Identify which cell holds the provided text, then report its (x, y) central coordinate. 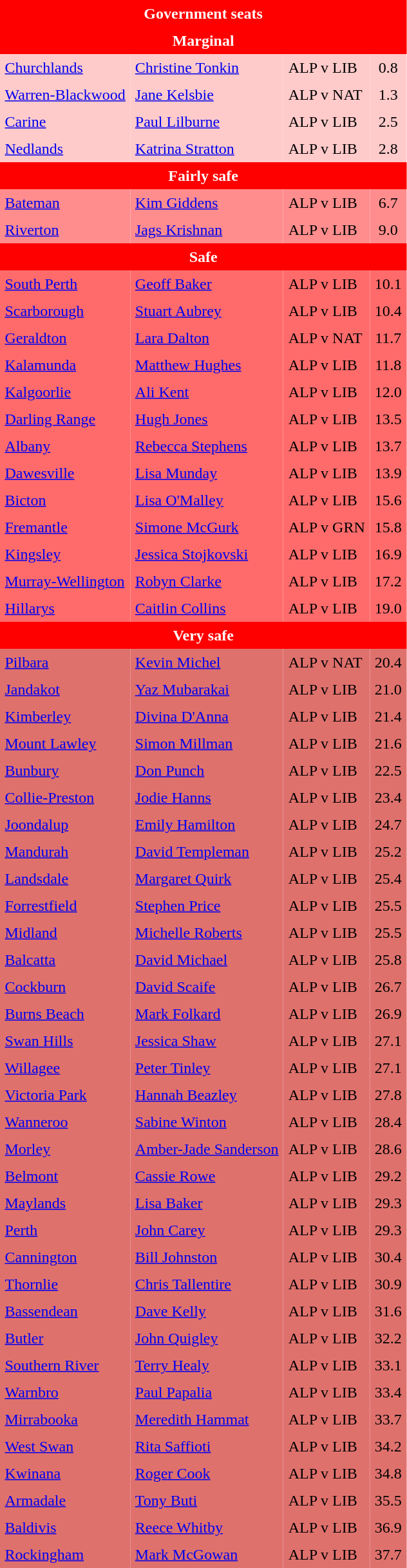
30.4 (388, 1258)
David Scaife (207, 987)
Collie-Preston (65, 798)
33.7 (388, 1420)
Yaz Mubarakai (207, 690)
Kalgoorlie (65, 393)
Very safe (203, 636)
Kwinana (65, 1474)
Terry Healy (207, 1366)
Amber-Jade Sanderson (207, 1150)
Mark Folkard (207, 1014)
Stuart Aubrey (207, 312)
Stephen Price (207, 906)
Divina D'Anna (207, 717)
32.2 (388, 1339)
28.6 (388, 1150)
16.9 (388, 555)
20.4 (388, 663)
Hillarys (65, 609)
0.8 (388, 68)
Hannah Beazley (207, 1096)
Ali Kent (207, 393)
Burns Beach (65, 1014)
Landsdale (65, 879)
30.9 (388, 1285)
10.1 (388, 285)
6.7 (388, 203)
Simon Millman (207, 744)
Kevin Michel (207, 663)
Mount Lawley (65, 744)
Bicton (65, 501)
21.0 (388, 690)
Wanneroo (65, 1123)
Kim Giddens (207, 203)
Sabine Winton (207, 1123)
19.0 (388, 609)
Roger Cook (207, 1474)
Safe (203, 257)
Katrina Stratton (207, 149)
Morley (65, 1150)
Balcatta (65, 960)
Butler (65, 1339)
Michelle Roberts (207, 933)
26.9 (388, 1014)
34.8 (388, 1474)
Jessica Shaw (207, 1041)
Murray-Wellington (65, 582)
Albany (65, 447)
Fremantle (65, 528)
13.5 (388, 420)
Fairly safe (203, 176)
Victoria Park (65, 1096)
25.8 (388, 960)
Lisa Munday (207, 474)
Rita Saffioti (207, 1447)
17.2 (388, 582)
Joondalup (65, 825)
Baldivis (65, 1528)
Matthew Hughes (207, 366)
Paul Papalia (207, 1393)
15.6 (388, 501)
Bateman (65, 203)
12.0 (388, 393)
Meredith Hammat (207, 1420)
Southern River (65, 1366)
35.5 (388, 1501)
33.1 (388, 1366)
Kingsley (65, 555)
Jessica Stojkovski (207, 555)
33.4 (388, 1393)
22.5 (388, 771)
Margaret Quirk (207, 879)
Robyn Clarke (207, 582)
Jodie Hanns (207, 798)
11.7 (388, 339)
26.7 (388, 987)
Churchlands (65, 68)
Don Punch (207, 771)
Emily Hamilton (207, 825)
Lisa O'Malley (207, 501)
Bassendean (65, 1312)
Perth (65, 1231)
21.6 (388, 744)
Belmont (65, 1177)
Kimberley (65, 717)
1.3 (388, 95)
South Perth (65, 285)
Warren-Blackwood (65, 95)
2.8 (388, 149)
Tony Buti (207, 1501)
29.2 (388, 1177)
Rebecca Stephens (207, 447)
West Swan (65, 1447)
Mandurah (65, 852)
Government seats (203, 14)
13.9 (388, 474)
Forrestfield (65, 906)
Mirrabooka (65, 1420)
25.4 (388, 879)
31.6 (388, 1312)
Darling Range (65, 420)
34.2 (388, 1447)
Chris Tallentire (207, 1285)
21.4 (388, 717)
Scarborough (65, 312)
11.8 (388, 366)
Geoff Baker (207, 285)
Reece Whitby (207, 1528)
John Quigley (207, 1339)
13.7 (388, 447)
25.2 (388, 852)
Willagee (65, 1069)
Dawesville (65, 474)
23.4 (388, 798)
David Templeman (207, 852)
Cockburn (65, 987)
David Michael (207, 960)
Bunbury (65, 771)
Thornlie (65, 1285)
John Carey (207, 1231)
28.4 (388, 1123)
36.9 (388, 1528)
Jags Krishnan (207, 230)
2.5 (388, 122)
Caitlin Collins (207, 609)
15.8 (388, 528)
Paul Lilburne (207, 122)
Hugh Jones (207, 420)
27.8 (388, 1096)
Warnbro (65, 1393)
24.7 (388, 825)
Carine (65, 122)
Swan Hills (65, 1041)
Lisa Baker (207, 1204)
Jandakot (65, 690)
10.4 (388, 312)
Armadale (65, 1501)
ALP v GRN (327, 528)
Christine Tonkin (207, 68)
Riverton (65, 230)
Maylands (65, 1204)
Midland (65, 933)
Bill Johnston (207, 1258)
Peter Tinley (207, 1069)
Simone McGurk (207, 528)
9.0 (388, 230)
Marginal (203, 41)
Dave Kelly (207, 1312)
Lara Dalton (207, 339)
Pilbara (65, 663)
Jane Kelsbie (207, 95)
Kalamunda (65, 366)
Cassie Rowe (207, 1177)
Nedlands (65, 149)
Cannington (65, 1258)
Geraldton (65, 339)
